Identify which cell holds the provided text, then report its (X, Y) central coordinate. 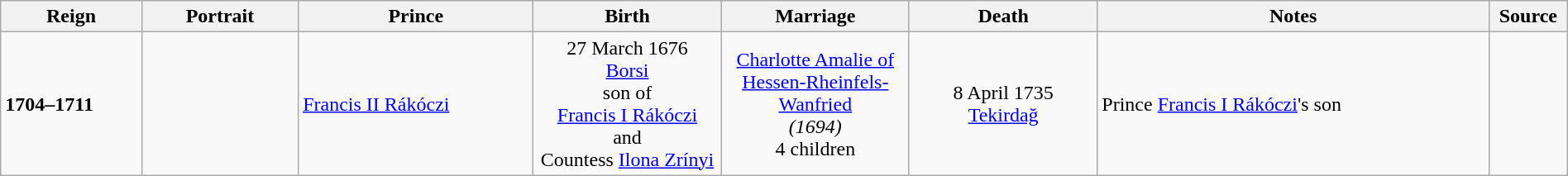
Notes (1293, 17)
Death (1002, 17)
8 April 1735Tekirdağ (1002, 104)
Portrait (220, 17)
Prince Francis I Rákóczi's son (1293, 104)
Prince (416, 17)
27 March 1676Borsison ofFrancis I RákócziandCountess Ilona Zrínyi (627, 104)
Francis II Rákóczi (416, 104)
Charlotte Amalie of Hessen-Rheinfels-Wanfried(1694)4 children (815, 104)
Marriage (815, 17)
1704–1711 (71, 104)
Reign (71, 17)
Source (1528, 17)
Birth (627, 17)
